Return the [x, y] coordinate for the center point of the cell that contains the specified text.  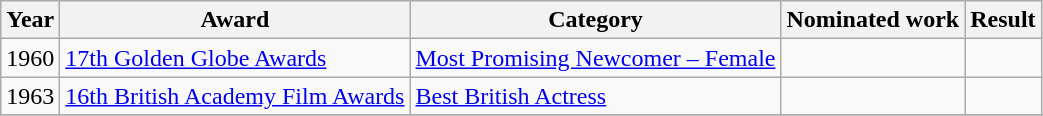
16th British Academy Film Awards [235, 96]
Result [1003, 20]
Category [596, 20]
Nominated work [873, 20]
17th Golden Globe Awards [235, 58]
Most Promising Newcomer – Female [596, 58]
1963 [30, 96]
Year [30, 20]
1960 [30, 58]
Award [235, 20]
Best British Actress [596, 96]
